Identify which cell holds the provided text, then report its [x, y] central coordinate. 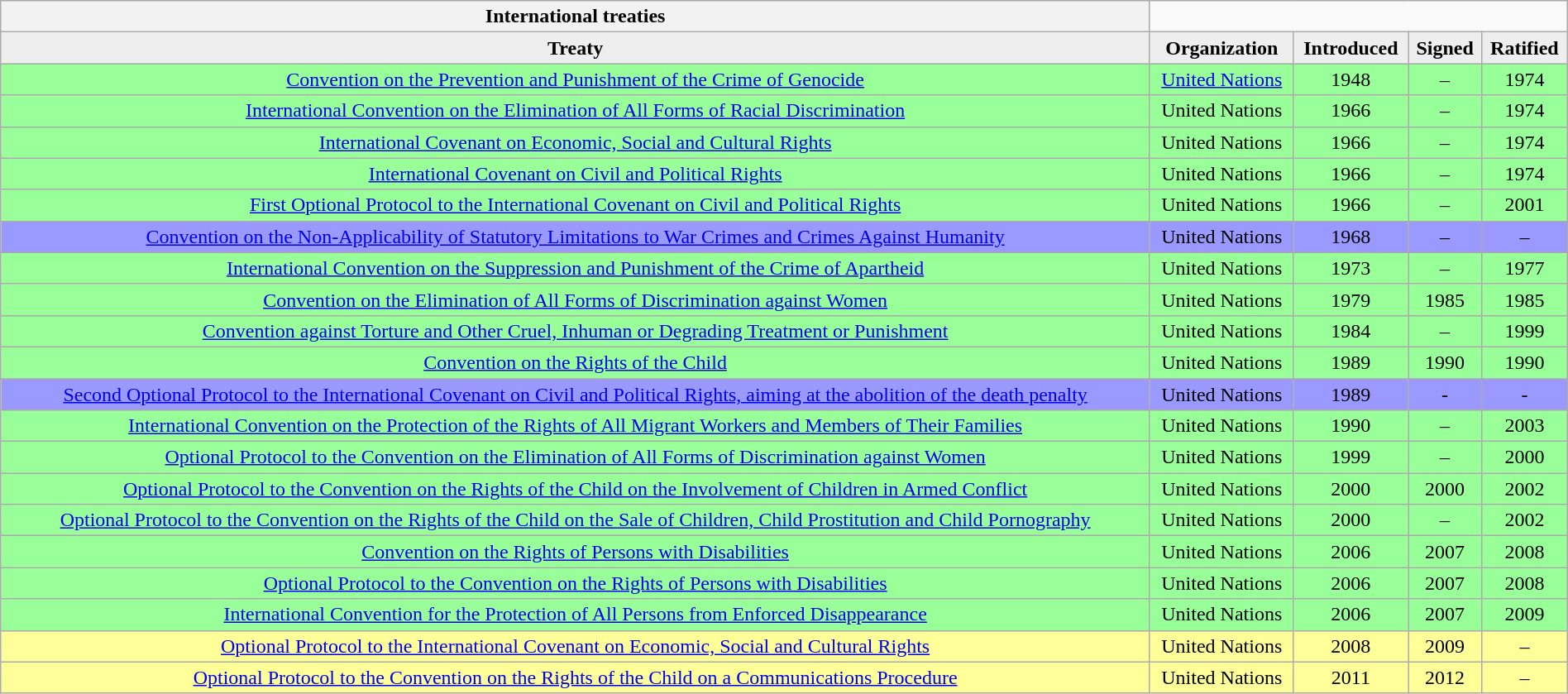
Introduced [1351, 48]
Optional Protocol to the Convention on the Rights of Persons with Disabilities [576, 583]
Convention on the Non-Applicability of Statutory Limitations to War Crimes and Crimes Against Humanity [576, 237]
International Covenant on Economic, Social and Cultural Rights [576, 142]
Optional Protocol to the Convention on the Rights of the Child on the Involvement of Children in Armed Conflict [576, 489]
Signed [1446, 48]
2003 [1525, 426]
International Convention on the Protection of the Rights of All Migrant Workers and Members of Their Families [576, 426]
International Convention on the Elimination of All Forms of Racial Discrimination [576, 111]
Optional Protocol to the International Covenant on Economic, Social and Cultural Rights [576, 646]
Optional Protocol to the Convention on the Elimination of All Forms of Discrimination against Women [576, 457]
Convention on the Rights of the Child [576, 362]
Convention against Torture and Other Cruel, Inhuman or Degrading Treatment or Punishment [576, 331]
1977 [1525, 268]
International treaties [576, 17]
First Optional Protocol to the International Covenant on Civil and Political Rights [576, 205]
Treaty [576, 48]
Convention on the Elimination of All Forms of Discrimination against Women [576, 299]
Second Optional Protocol to the International Covenant on Civil and Political Rights, aiming at the abolition of the death penalty [576, 395]
International Covenant on Civil and Political Rights [576, 174]
1979 [1351, 299]
International Convention on the Suppression and Punishment of the Crime of Apartheid [576, 268]
Optional Protocol to the Convention on the Rights of the Child on the Sale of Children, Child Prostitution and Child Pornography [576, 520]
1973 [1351, 268]
Organization [1221, 48]
1968 [1351, 237]
International Convention for the Protection of All Persons from Enforced Disappearance [576, 615]
2001 [1525, 205]
1984 [1351, 331]
1948 [1351, 79]
2011 [1351, 677]
Convention on the Rights of Persons with Disabilities [576, 552]
Convention on the Prevention and Punishment of the Crime of Genocide [576, 79]
Optional Protocol to the Convention on the Rights of the Child on a Communications Procedure [576, 677]
2012 [1446, 677]
Ratified [1525, 48]
